Pinpoint the cell where the given text exists, returning its [x, y] midpoint coordinate. 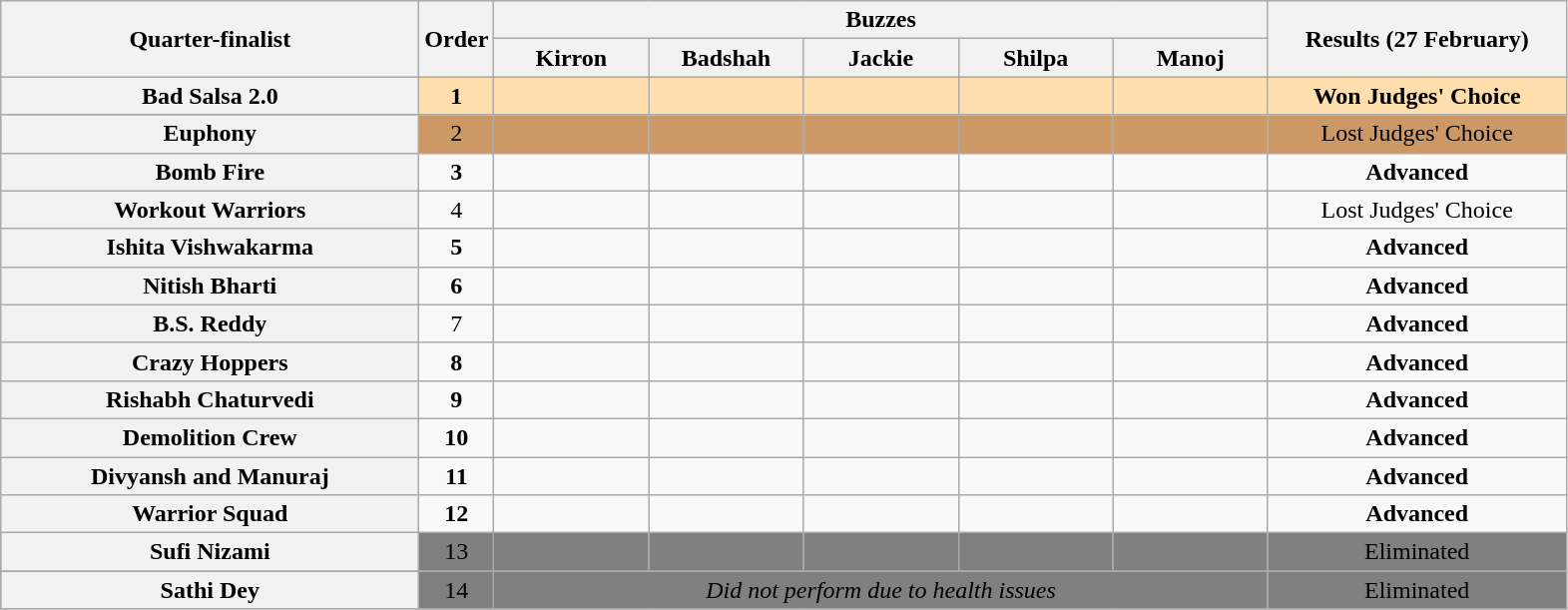
7 [457, 323]
14 [457, 590]
12 [457, 514]
3 [457, 172]
Buzzes [880, 20]
Warrior Squad [210, 514]
Jackie [880, 58]
Nitish Bharti [210, 286]
Shilpa [1036, 58]
1 [457, 96]
Order [457, 39]
B.S. Reddy [210, 323]
Bad Salsa 2.0 [210, 96]
2 [457, 134]
Sathi Dey [210, 590]
6 [457, 286]
9 [457, 399]
Manoj [1190, 58]
Badshah [727, 58]
Results (27 February) [1417, 39]
8 [457, 361]
Crazy Hoppers [210, 361]
Bomb Fire [210, 172]
Divyansh and Manuraj [210, 476]
10 [457, 437]
Kirron [571, 58]
Sufi Nizami [210, 552]
Rishabh Chaturvedi [210, 399]
4 [457, 210]
Won Judges' Choice [1417, 96]
Demolition Crew [210, 437]
Quarter-finalist [210, 39]
Ishita Vishwakarma [210, 248]
13 [457, 552]
Workout Warriors [210, 210]
Euphony [210, 134]
11 [457, 476]
5 [457, 248]
Did not perform due to health issues [880, 590]
